Find where the given text appears and provide that cell's center as (X, Y) coordinate. 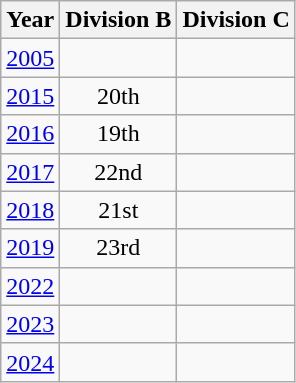
2018 (30, 210)
20th (118, 96)
21st (118, 210)
Year (30, 20)
2023 (30, 324)
2016 (30, 134)
2022 (30, 286)
19th (118, 134)
2005 (30, 58)
2019 (30, 248)
2017 (30, 172)
2024 (30, 362)
2015 (30, 96)
Division C (236, 20)
23rd (118, 248)
22nd (118, 172)
Division B (118, 20)
